Scan for the cell matching the given text and deliver its (X, Y) coordinate at center. 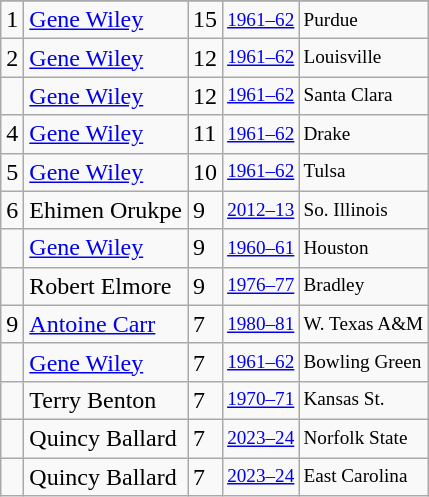
1960–61 (261, 248)
1980–81 (261, 324)
Norfolk State (364, 438)
10 (206, 172)
Kansas St. (364, 400)
15 (206, 20)
Houston (364, 248)
2 (12, 58)
4 (12, 134)
Drake (364, 134)
5 (12, 172)
2012–13 (261, 210)
Tulsa (364, 172)
11 (206, 134)
Bowling Green (364, 362)
So. Illinois (364, 210)
Santa Clara (364, 96)
6 (12, 210)
Bradley (364, 286)
1 (12, 20)
1976–77 (261, 286)
Louisville (364, 58)
Robert Elmore (106, 286)
1970–71 (261, 400)
W. Texas A&M (364, 324)
Ehimen Orukpe (106, 210)
Purdue (364, 20)
East Carolina (364, 477)
Terry Benton (106, 400)
Antoine Carr (106, 324)
